For the text-containing cell, return its midpoint in (x, y) coordinate format. 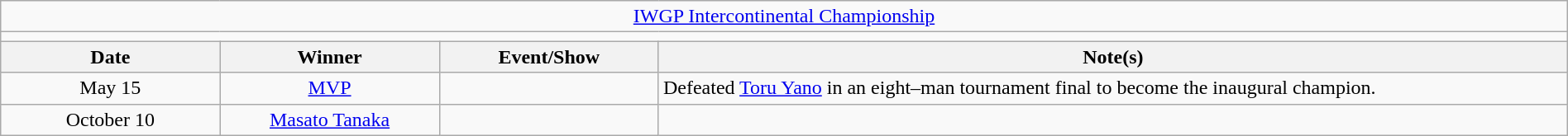
October 10 (111, 120)
Date (111, 57)
Event/Show (549, 57)
May 15 (111, 88)
Masato Tanaka (329, 120)
Defeated Toru Yano in an eight–man tournament final to become the inaugural champion. (1113, 88)
Winner (329, 57)
IWGP Intercontinental Championship (784, 16)
Note(s) (1113, 57)
MVP (329, 88)
